From the cell containing the given text, extract its center point as (x, y) coordinate. 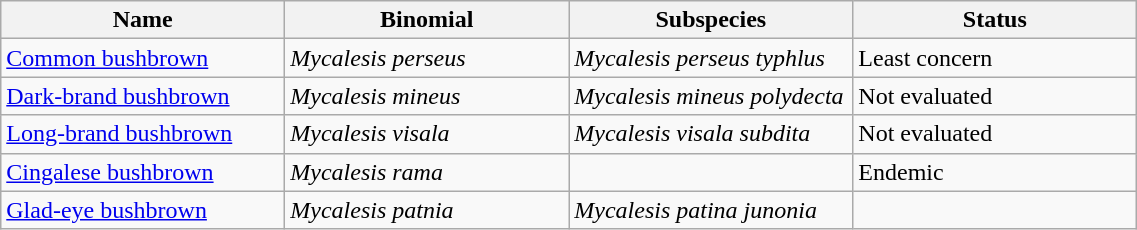
Subspecies (711, 20)
Name (143, 20)
Mycalesis visala subdita (711, 134)
Mycalesis mineus polydecta (711, 96)
Mycalesis perseus typhlus (711, 58)
Status (995, 20)
Least concern (995, 58)
Long-brand bushbrown (143, 134)
Mycalesis mineus (427, 96)
Dark-brand bushbrown (143, 96)
Glad-eye bushbrown (143, 210)
Mycalesis visala (427, 134)
Mycalesis rama (427, 172)
Mycalesis patina junonia (711, 210)
Endemic (995, 172)
Mycalesis perseus (427, 58)
Common bushbrown (143, 58)
Cingalese bushbrown (143, 172)
Mycalesis patnia (427, 210)
Binomial (427, 20)
